For the text-containing cell, return its midpoint in [x, y] coordinate format. 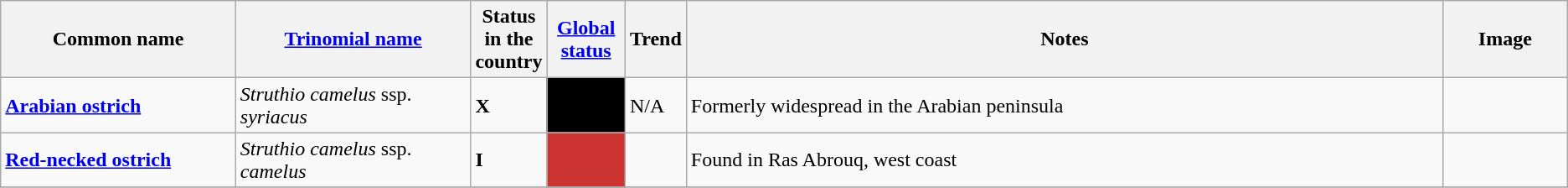
Global status [586, 39]
Common name [119, 39]
Arabian ostrich [119, 106]
Struthio camelus ssp. camelus [353, 159]
N/A [655, 106]
Trinomial name [353, 39]
Trend [655, 39]
Status in the country [509, 39]
Struthio camelus ssp. syriacus [353, 106]
I [509, 159]
Formerly widespread in the Arabian peninsula [1064, 106]
Found in Ras Abrouq, west coast [1064, 159]
Red-necked ostrich [119, 159]
Image [1504, 39]
X [509, 106]
Notes [1064, 39]
